From the cell containing the given text, extract its center point as (x, y) coordinate. 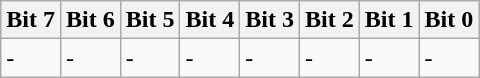
Bit 3 (270, 20)
Bit 4 (210, 20)
Bit 2 (329, 20)
Bit 0 (449, 20)
Bit 1 (389, 20)
Bit 6 (90, 20)
Bit 7 (31, 20)
Bit 5 (150, 20)
